Determine the (X, Y) coordinate at the center of the cell enclosing the given text.  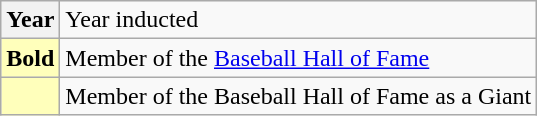
Member of the Baseball Hall of Fame (298, 58)
Member of the Baseball Hall of Fame as a Giant (298, 96)
Year (30, 20)
Year inducted (298, 20)
Bold (30, 58)
